From the cell containing the given text, extract its center point as (x, y) coordinate. 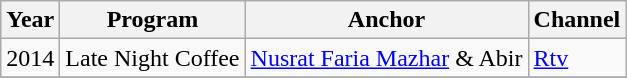
Program (152, 20)
2014 (30, 58)
Rtv (577, 58)
Year (30, 20)
Channel (577, 20)
Anchor (386, 20)
Nusrat Faria Mazhar & Abir (386, 58)
Late Night Coffee (152, 58)
